Return the (x, y) coordinate for the center point of the cell that contains the specified text.  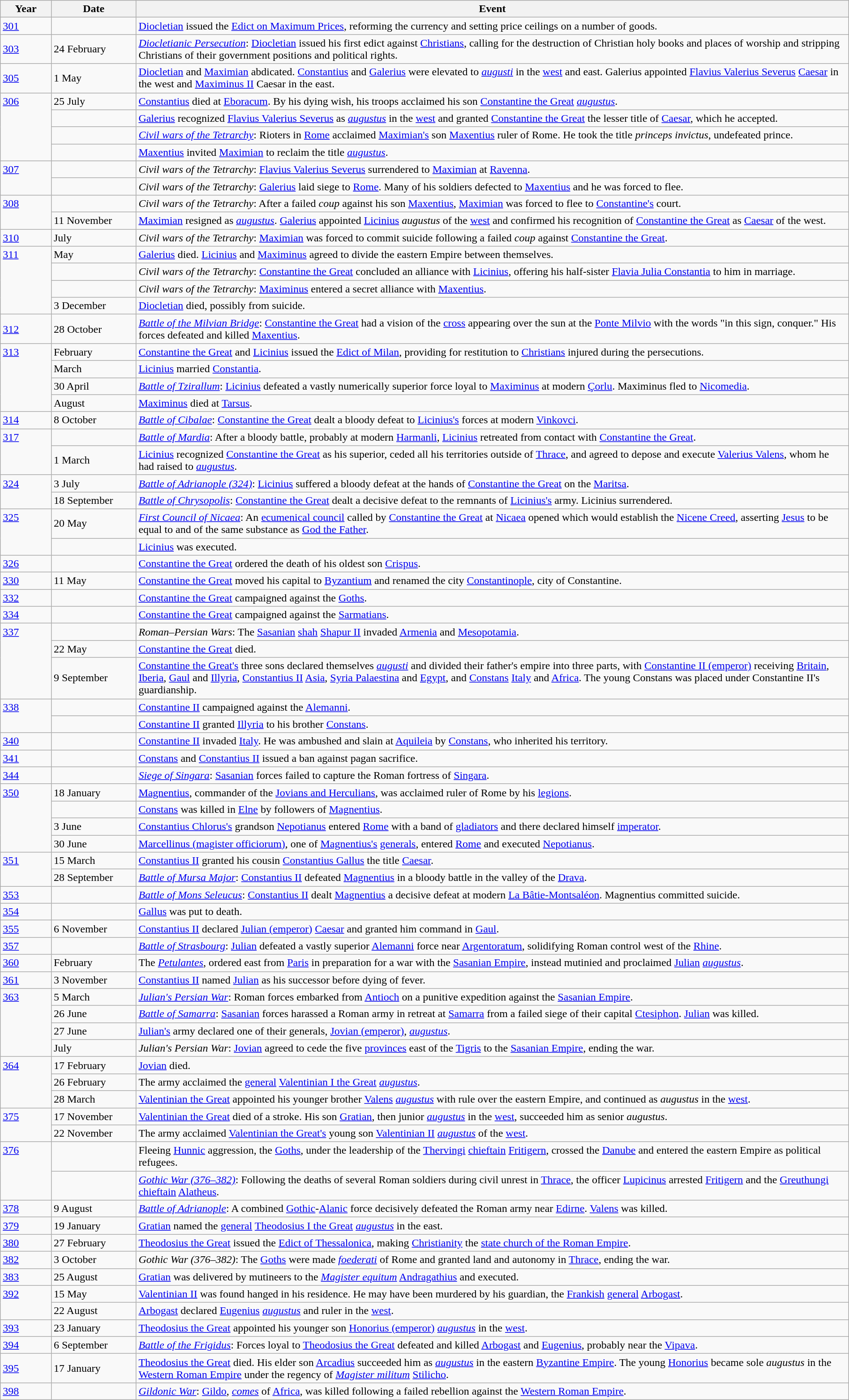
Battle of Cibalae: Constantine the Great dealt a bloody defeat to Licinius's forces at modern Vinkovci. (493, 420)
354 (26, 912)
Constantine the Great campaigned against the Goths. (493, 598)
22 May (93, 649)
30 April (93, 386)
353 (26, 895)
324 (26, 492)
379 (26, 1226)
Diocletian issued the Edict on Maximum Prices, reforming the currency and setting price ceilings on a number of goods. (493, 26)
23 January (93, 1328)
350 (26, 818)
341 (26, 758)
22 November (93, 1134)
11 May (93, 581)
332 (26, 598)
338 (26, 716)
Constantius II granted his cousin Constantius Gallus the title Caesar. (493, 861)
Battle of the Frigidus: Forces loyal to Theodosius the Great defeated and killed Arbogast and Eugenius, probably near the Vipava. (493, 1345)
Civil wars of the Tetrarchy: Flavius Valerius Severus surrendered to Maximian at Ravenna. (493, 169)
26 June (93, 1014)
363 (26, 1022)
15 May (93, 1294)
22 August (93, 1311)
3 December (93, 306)
Magnentius, commander of the Jovians and Herculians, was acclaimed ruler of Rome by his legions. (493, 792)
The army acclaimed the general Valentinian I the Great augustus. (493, 1082)
Constans was killed in Elne by followers of Magnentius. (493, 809)
Julian's Persian War: Roman forces embarked from Antioch on a punitive expedition against the Sasanian Empire. (493, 997)
20 May (93, 523)
306 (26, 127)
Battle of Mardia: After a bloody battle, probably at modern Harmanli, Licinius retreated from contact with Constantine the Great. (493, 437)
Maximinus died at Tarsus. (493, 403)
Event (493, 9)
8 October (93, 420)
15 March (93, 861)
310 (26, 238)
Gallus was put to death. (493, 912)
308 (26, 212)
Date (93, 9)
28 September (93, 878)
Battle of Tzirallum: Licinius defeated a vastly numerically superior force loyal to Maximinus at modern Çorlu. Maximinus fled to Nicomedia. (493, 386)
11 November (93, 220)
337 (26, 661)
Battle of Adrianople: A combined Gothic-Alanic force decisively defeated the Roman army near Edirne. Valens was killed. (493, 1209)
Constantine the Great and Licinius issued the Edict of Milan, providing for restitution to Christians injured during the persecutions. (493, 352)
361 (26, 980)
305 (26, 78)
Constantius Chlorus's grandson Nepotianus entered Rome with a band of gladiators and there declared himself imperator. (493, 826)
Roman–Persian Wars: The Sasanian shah Shapur II invaded Armenia and Mesopotamia. (493, 632)
Gratian named the general Theodosius I the Great augustus in the east. (493, 1226)
307 (26, 178)
Galerius died. Licinius and Maximinus agreed to divide the eastern Empire between themselves. (493, 255)
Battle of Strasbourg: Julian defeated a vastly superior Alemanni force near Argentoratum, solidifying Roman control west of the Rhine. (493, 946)
340 (26, 741)
301 (26, 26)
Valentinian the Great appointed his younger brother Valens augustus with rule over the eastern Empire, and continued as augustus in the west. (493, 1099)
3 June (93, 826)
392 (26, 1302)
The Petulantes, ordered east from Paris in preparation for a war with the Sasanian Empire, instead mutinied and proclaimed Julian augustus. (493, 963)
Civil wars of the Tetrarchy: After a failed coup against his son Maxentius, Maximian was forced to flee to Constantine's court. (493, 203)
Constantine II granted Illyria to his brother Constans. (493, 724)
393 (26, 1328)
394 (26, 1345)
Valentinian the Great died of a stroke. His son Gratian, then junior augustus in the west, succeeded him as senior augustus. (493, 1117)
312 (26, 329)
383 (26, 1277)
Constantine the Great moved his capital to Byzantium and renamed the city Constantinople, city of Constantine. (493, 581)
24 February (93, 49)
Maxentius invited Maximian to reclaim the title augustus. (493, 152)
5 March (93, 997)
311 (26, 280)
344 (26, 775)
355 (26, 929)
6 November (93, 929)
Theodosius the Great appointed his younger son Honorius (emperor) augustus in the west. (493, 1328)
18 September (93, 500)
395 (26, 1368)
Civil wars of the Tetrarchy: Galerius laid siege to Rome. Many of his soldiers defected to Maxentius and he was forced to flee. (493, 186)
360 (26, 963)
364 (26, 1082)
Siege of Singara: Sasanian forces failed to capture the Roman fortress of Singara. (493, 775)
Gothic War (376–382): The Goths were made foederati of Rome and granted land and autonomy in Thrace, ending the war. (493, 1260)
Civil wars of the Tetrarchy: Maximian was forced to commit suicide following a failed coup against Constantine the Great. (493, 238)
Gratian was delivered by mutineers to the Magister equitum Andragathius and executed. (493, 1277)
303 (26, 49)
Constantius II declared Julian (emperor) Caesar and granted him command in Gaul. (493, 929)
27 February (93, 1243)
Diocletian died, possibly from suicide. (493, 306)
3 November (93, 980)
Constantius died at Eboracum. By his dying wish, his troops acclaimed his son Constantine the Great augustus. (493, 101)
Constantine II invaded Italy. He was ambushed and slain at Aquileia by Constans, who inherited his territory. (493, 741)
30 June (93, 843)
27 June (93, 1031)
330 (26, 581)
1 May (93, 78)
August (93, 403)
317 (26, 451)
Licinius married Constantia. (493, 369)
378 (26, 1209)
Constantine the Great campaigned against the Sarmatians. (493, 615)
382 (26, 1260)
26 February (93, 1082)
March (93, 369)
Valentinian II was found hanged in his residence. He may have been murdered by his guardian, the Frankish general Arbogast. (493, 1294)
25 August (93, 1277)
Constantine II campaigned against the Alemanni. (493, 707)
Theodosius the Great issued the Edict of Thessalonica, making Christianity the state church of the Roman Empire. (493, 1243)
The army acclaimed Valentinian the Great's young son Valentinian II augustus of the west. (493, 1134)
1 March (93, 460)
28 October (93, 329)
17 February (93, 1065)
28 March (93, 1099)
Jovian died. (493, 1065)
334 (26, 615)
Galerius recognized Flavius Valerius Severus as augustus in the west and granted Constantine the Great the lesser title of Caesar, which he accepted. (493, 118)
Constans and Constantius II issued a ban against pagan sacrifice. (493, 758)
326 (26, 564)
3 July (93, 483)
314 (26, 420)
Battle of Samarra: Sasanian forces harassed a Roman army in retreat at Samarra from a failed siege of their capital Ctesiphon. Julian was killed. (493, 1014)
3 October (93, 1260)
375 (26, 1125)
Arbogast declared Eugenius augustus and ruler in the west. (493, 1311)
Civil wars of the Tetrarchy: Maximinus entered a secret alliance with Maxentius. (493, 289)
Year (26, 9)
9 September (93, 678)
398 (26, 1391)
Constantius II named Julian as his successor before dying of fever. (493, 980)
380 (26, 1243)
Julian's Persian War: Jovian agreed to cede the five provinces east of the Tigris to the Sasanian Empire, ending the war. (493, 1048)
Battle of Mons Seleucus: Constantius II dealt Magnentius a decisive defeat at modern La Bâtie-Montsaléon. Magnentius committed suicide. (493, 895)
17 November (93, 1117)
May (93, 255)
Battle of Chrysopolis: Constantine the Great dealt a decisive defeat to the remnants of Licinius's army. Licinius surrendered. (493, 500)
Battle of Adrianople (324): Licinius suffered a bloody defeat at the hands of Constantine the Great on the Maritsa. (493, 483)
351 (26, 869)
Julian's army declared one of their generals, Jovian (emperor), augustus. (493, 1031)
376 (26, 1171)
313 (26, 378)
19 January (93, 1226)
9 August (93, 1209)
18 January (93, 792)
Licinius was executed. (493, 547)
17 January (93, 1368)
Constantine the Great died. (493, 649)
6 September (93, 1345)
Battle of Mursa Major: Constantius II defeated Magnentius in a bloody battle in the valley of the Drava. (493, 878)
357 (26, 946)
25 July (93, 101)
Gildonic War: Gildo, comes of Africa, was killed following a failed rebellion against the Western Roman Empire. (493, 1391)
Constantine the Great ordered the death of his oldest son Crispus. (493, 564)
325 (26, 532)
Marcellinus (magister officiorum), one of Magnentius's generals, entered Rome and executed Nepotianus. (493, 843)
